Pinpoint the cell where the given text exists, returning its [x, y] midpoint coordinate. 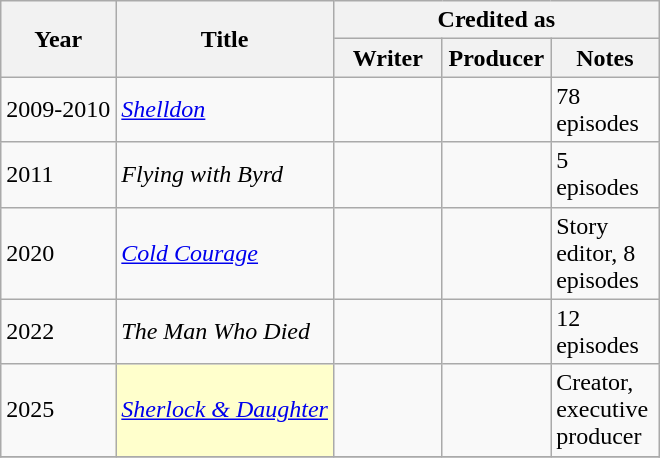
2022 [58, 332]
2011 [58, 174]
Sherlock & Daughter [225, 410]
Creator, executive producer [606, 410]
Credited as [496, 20]
Producer [496, 58]
Year [58, 39]
Cold Courage [225, 253]
12 episodes [606, 332]
2009-2010 [58, 110]
Writer [388, 58]
2025 [58, 410]
78 episodes [606, 110]
2020 [58, 253]
Title [225, 39]
Shelldon [225, 110]
Story editor, 8 episodes [606, 253]
Notes [606, 58]
5 episodes [606, 174]
The Man Who Died [225, 332]
Flying with Byrd [225, 174]
